Find where the given text appears and provide that cell's center as (x, y) coordinate. 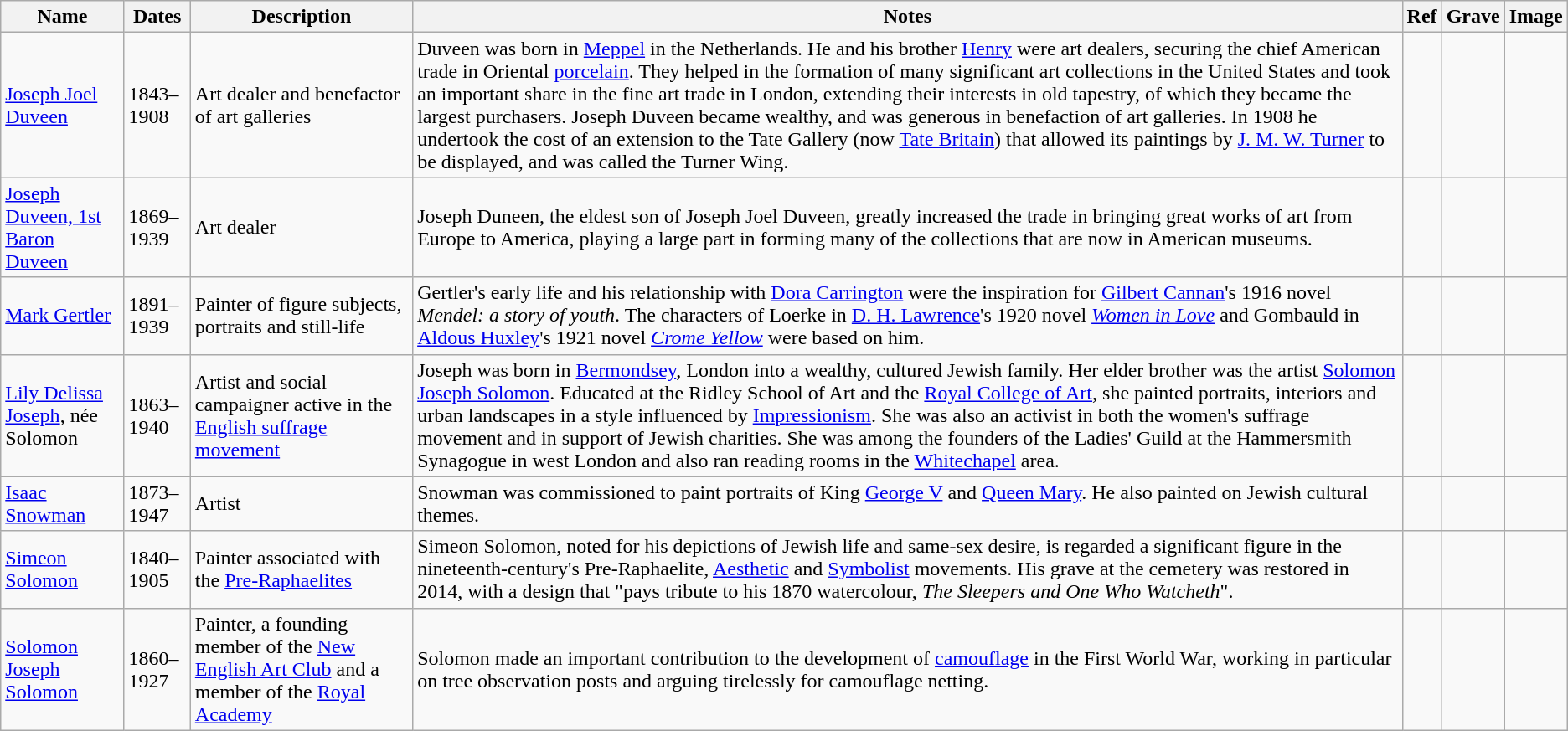
Name (62, 17)
Grave (1473, 17)
Dates (157, 17)
Art dealer and benefactor of art galleries (302, 106)
Notes (908, 17)
Solomon Joseph Solomon (62, 669)
Painter, a founding member of the New English Art Club and a member of the Royal Academy (302, 669)
Painter associated with the Pre-Raphaelites (302, 569)
Art dealer (302, 228)
1869–1939 (157, 228)
1863–1940 (157, 415)
Artist and social campaigner active in the English suffrage movement (302, 415)
Image (1536, 17)
Artist (302, 504)
Snowman was commissioned to paint portraits of King George V and Queen Mary. He also painted on Jewish cultural themes. (908, 504)
Description (302, 17)
Joseph Joel Duveen (62, 106)
Mark Gertler (62, 316)
Lily Delissa Joseph, née Solomon (62, 415)
1891–1939 (157, 316)
Joseph Duveen, 1st Baron Duveen (62, 228)
1840–1905 (157, 569)
Ref (1422, 17)
Isaac Snowman (62, 504)
1843–1908 (157, 106)
1873–1947 (157, 504)
Painter of figure subjects, portraits and still-life (302, 316)
Simeon Solomon (62, 569)
1860–1927 (157, 669)
